Capture the cell that displays the provided text and extract its [x, y] central coordinate. 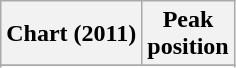
Chart (2011) [72, 34]
Peak position [188, 34]
